Return the (x, y) coordinate for the center point of the cell that contains the specified text.  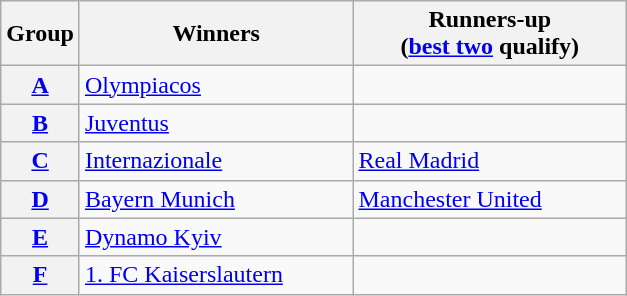
Internazionale (216, 161)
Real Madrid (490, 161)
Runners-up(best two qualify) (490, 34)
Juventus (216, 123)
Winners (216, 34)
Olympiacos (216, 85)
1. FC Kaiserslautern (216, 275)
B (40, 123)
A (40, 85)
Dynamo Kyiv (216, 237)
Group (40, 34)
Manchester United (490, 199)
F (40, 275)
Bayern Munich (216, 199)
E (40, 237)
D (40, 199)
C (40, 161)
